Capture the cell that displays the provided text and extract its (X, Y) central coordinate. 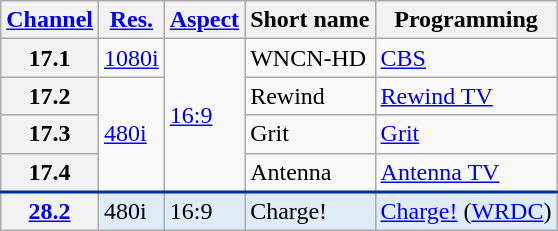
Res. (132, 20)
Programming (466, 20)
17.1 (50, 58)
Antenna TV (466, 172)
Aspect (204, 20)
Short name (310, 20)
Charge! (WRDC) (466, 212)
17.3 (50, 134)
17.4 (50, 172)
1080i (132, 58)
28.2 (50, 212)
WNCN-HD (310, 58)
Channel (50, 20)
CBS (466, 58)
Rewind TV (466, 96)
Charge! (310, 212)
Antenna (310, 172)
Rewind (310, 96)
17.2 (50, 96)
